Search for the cell housing the specified text and yield its (x, y) center coordinate. 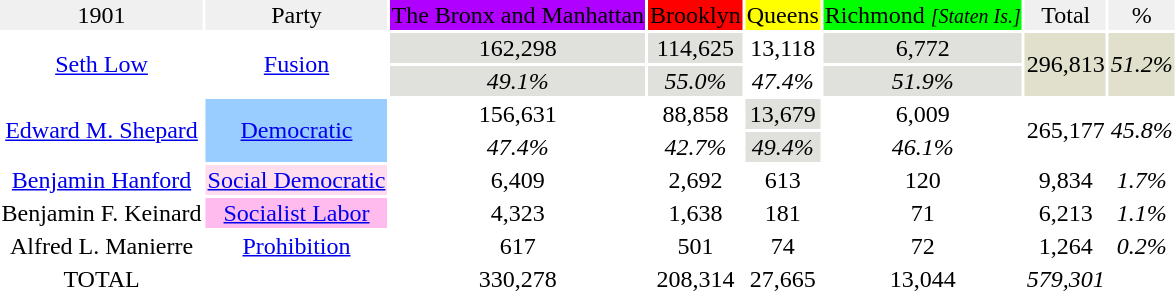
265,177 (1066, 130)
42.7% (696, 147)
Total (1066, 15)
74 (782, 246)
13,118 (782, 48)
Alfred L. Manierre (102, 246)
613 (782, 180)
Benjamin F. Keinard (102, 213)
156,631 (518, 114)
162,298 (518, 48)
The Bronx and Manhattan (518, 15)
1,638 (696, 213)
1901 (102, 15)
Prohibition (296, 246)
4,323 (518, 213)
501 (696, 246)
51.2% (1142, 64)
9,834 (1066, 180)
2,692 (696, 180)
Richmond [Staten Is.] (922, 15)
Edward M. Shepard (102, 130)
6,409 (518, 180)
120 (922, 180)
Seth Low (102, 64)
88,858 (696, 114)
181 (782, 213)
Queens (782, 15)
296,813 (1066, 64)
13,679 (782, 114)
72 (922, 246)
49.1% (518, 81)
1,264 (1066, 246)
Socialist Labor (296, 213)
6,213 (1066, 213)
45.8% (1142, 130)
1.7% (1142, 180)
Benjamin Hanford (102, 180)
1.1% (1142, 213)
Brooklyn (696, 15)
0.2% (1142, 246)
55.0% (696, 81)
114,625 (696, 48)
49.4% (782, 147)
71 (922, 213)
% (1142, 15)
Party (296, 15)
51.9% (922, 81)
Social Democratic (296, 180)
6,772 (922, 48)
6,009 (922, 114)
Democratic (296, 130)
46.1% (922, 147)
617 (518, 246)
Fusion (296, 64)
